Capture the cell that displays the provided text and extract its [x, y] central coordinate. 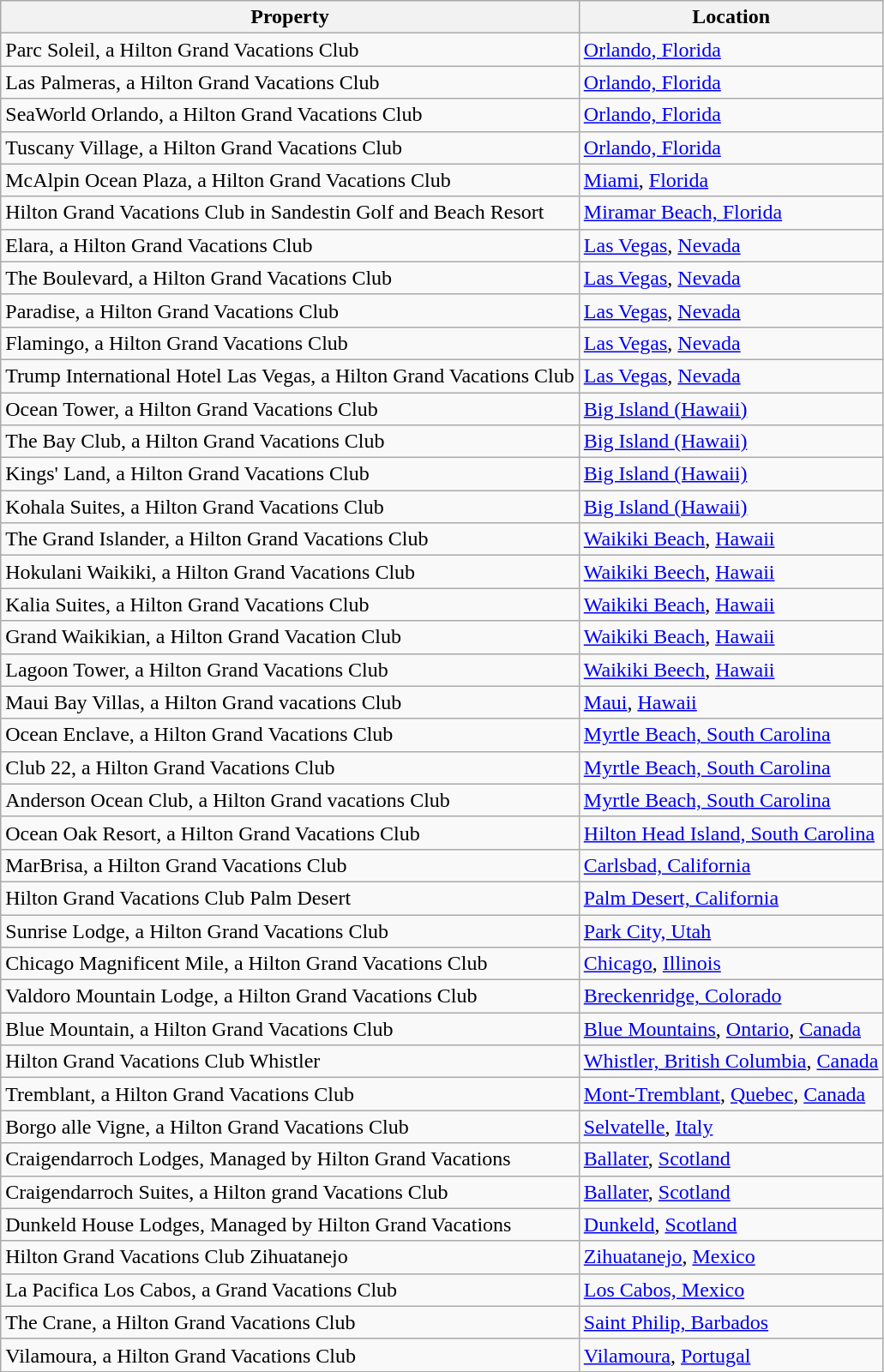
Vilamoura, Portugal [731, 1355]
Anderson Ocean Club, a Hilton Grand vacations Club [290, 800]
SeaWorld Orlando, a Hilton Grand Vacations Club [290, 115]
Craigendarroch Lodges, Managed by Hilton Grand Vacations [290, 1159]
Breckenridge, Colorado [731, 996]
Club 22, a Hilton Grand Vacations Club [290, 767]
Hokulani Waikiki, a Hilton Grand Vacations Club [290, 572]
Miami, Florida [731, 180]
Borgo alle Vigne, a Hilton Grand Vacations Club [290, 1127]
Craigendarroch Suites, a Hilton grand Vacations Club [290, 1192]
Paradise, a Hilton Grand Vacations Club [290, 310]
Valdoro Mountain Lodge, a Hilton Grand Vacations Club [290, 996]
Carlsbad, California [731, 865]
Hilton Grand Vacations Club Whistler [290, 1062]
Vilamoura, a Hilton Grand Vacations Club [290, 1355]
Ocean Enclave, a Hilton Grand Vacations Club [290, 735]
Chicago Magnificent Mile, a Hilton Grand Vacations Club [290, 964]
Selvatelle, Italy [731, 1127]
Hilton Grand Vacations Club Palm Desert [290, 898]
Whistler, British Columbia, Canada [731, 1062]
The Boulevard, a Hilton Grand Vacations Club [290, 278]
Hilton Grand Vacations Club Zihuatanejo [290, 1257]
La Pacifica Los Cabos, a Grand Vacations Club [290, 1290]
Tuscany Village, a Hilton Grand Vacations Club [290, 147]
Property [290, 17]
Zihuatanejo, Mexico [731, 1257]
Kalia Suites, a Hilton Grand Vacations Club [290, 605]
The Grand Islander, a Hilton Grand Vacations Club [290, 539]
Ocean Oak Resort, a Hilton Grand Vacations Club [290, 833]
Maui, Hawaii [731, 702]
Kohala Suites, a Hilton Grand Vacations Club [290, 507]
Los Cabos, Mexico [731, 1290]
Dunkeld, Scotland [731, 1225]
Tremblant, a Hilton Grand Vacations Club [290, 1094]
McAlpin Ocean Plaza, a Hilton Grand Vacations Club [290, 180]
Hilton Grand Vacations Club in Sandestin Golf and Beach Resort [290, 213]
Saint Philip, Barbados [731, 1322]
Kings' Land, a Hilton Grand Vacations Club [290, 474]
Mont-Tremblant, Quebec, Canada [731, 1094]
The Bay Club, a Hilton Grand Vacations Club [290, 442]
Miramar Beach, Florida [731, 213]
Location [731, 17]
Grand Waikikian, a Hilton Grand Vacation Club [290, 637]
Blue Mountain, a Hilton Grand Vacations Club [290, 1029]
Flamingo, a Hilton Grand Vacations Club [290, 343]
Elara, a Hilton Grand Vacations Club [290, 245]
Sunrise Lodge, a Hilton Grand Vacations Club [290, 930]
Dunkeld House Lodges, Managed by Hilton Grand Vacations [290, 1225]
Parc Soleil, a Hilton Grand Vacations Club [290, 50]
Blue Mountains, Ontario, Canada [731, 1029]
Las Palmeras, a Hilton Grand Vacations Club [290, 82]
Chicago, Illinois [731, 964]
Maui Bay Villas, a Hilton Grand vacations Club [290, 702]
MarBrisa, a Hilton Grand Vacations Club [290, 865]
Palm Desert, California [731, 898]
The Crane, a Hilton Grand Vacations Club [290, 1322]
Lagoon Tower, a Hilton Grand Vacations Club [290, 670]
Ocean Tower, a Hilton Grand Vacations Club [290, 409]
Park City, Utah [731, 930]
Hilton Head Island, South Carolina [731, 833]
Trump International Hotel Las Vegas, a Hilton Grand Vacations Club [290, 376]
